Find where the given text appears and provide that cell's center as (x, y) coordinate. 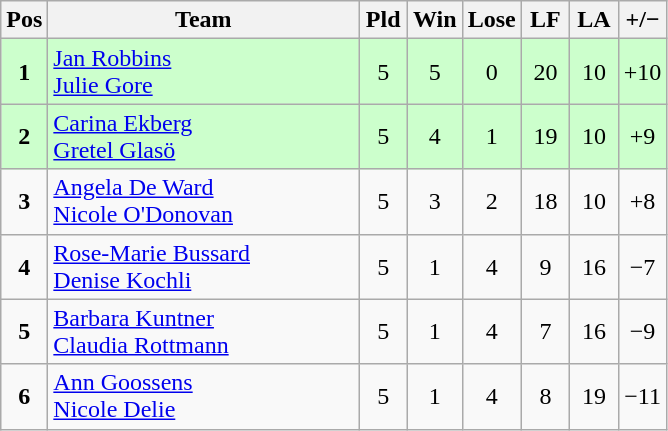
Jan Robbins Julie Gore (204, 72)
6 (24, 396)
Angela De Ward Nicole O'Donovan (204, 202)
LF (546, 20)
Pos (24, 20)
20 (546, 72)
8 (546, 396)
Lose (492, 20)
+8 (642, 202)
+10 (642, 72)
18 (546, 202)
Team (204, 20)
7 (546, 332)
9 (546, 266)
−9 (642, 332)
+9 (642, 136)
LA (594, 20)
Carina Ekberg Gretel Glasö (204, 136)
Rose-Marie Bussard Denise Kochli (204, 266)
+/− (642, 20)
Pld (384, 20)
0 (492, 72)
Ann Goossens Nicole Delie (204, 396)
Barbara Kuntner Claudia Rottmann (204, 332)
−7 (642, 266)
Win (434, 20)
−11 (642, 396)
